Determine the (X, Y) coordinate at the center of the cell enclosing the given text.  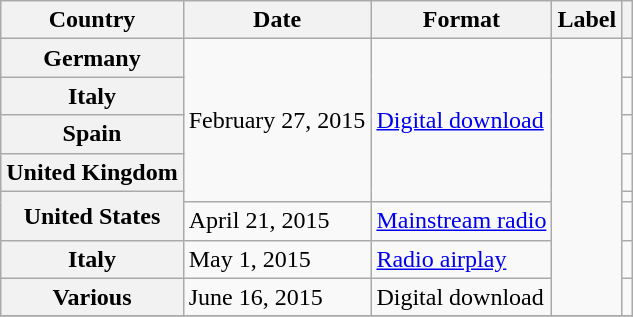
June 16, 2015 (277, 297)
Mainstream radio (462, 221)
United States (92, 216)
May 1, 2015 (277, 259)
February 27, 2015 (277, 120)
April 21, 2015 (277, 221)
Date (277, 20)
Label (587, 20)
Country (92, 20)
Germany (92, 58)
Various (92, 297)
Spain (92, 134)
United Kingdom (92, 172)
Radio airplay (462, 259)
Format (462, 20)
